Locate the cell with the specified text and output its (x, y) center coordinate. 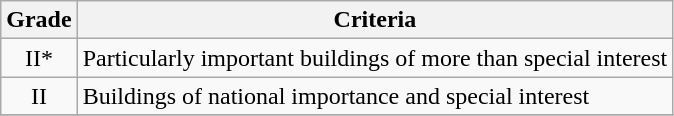
Criteria (375, 20)
Particularly important buildings of more than special interest (375, 58)
Grade (39, 20)
Buildings of national importance and special interest (375, 96)
II (39, 96)
II* (39, 58)
